Capture the cell that displays the provided text and extract its [X, Y] central coordinate. 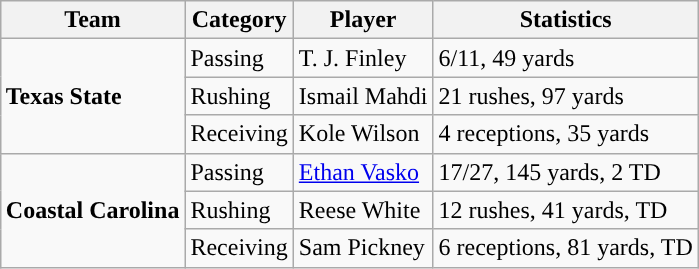
Player [363, 20]
T. J. Finley [363, 58]
Team [92, 20]
17/27, 145 yards, 2 TD [566, 172]
Kole Wilson [363, 134]
Ethan Vasko [363, 172]
Reese White [363, 210]
Statistics [566, 20]
6/11, 49 yards [566, 58]
12 rushes, 41 yards, TD [566, 210]
Ismail Mahdi [363, 96]
21 rushes, 97 yards [566, 96]
Category [239, 20]
Coastal Carolina [92, 210]
4 receptions, 35 yards [566, 134]
Texas State [92, 96]
6 receptions, 81 yards, TD [566, 248]
Sam Pickney [363, 248]
